For the text-containing cell, return its midpoint in [X, Y] coordinate format. 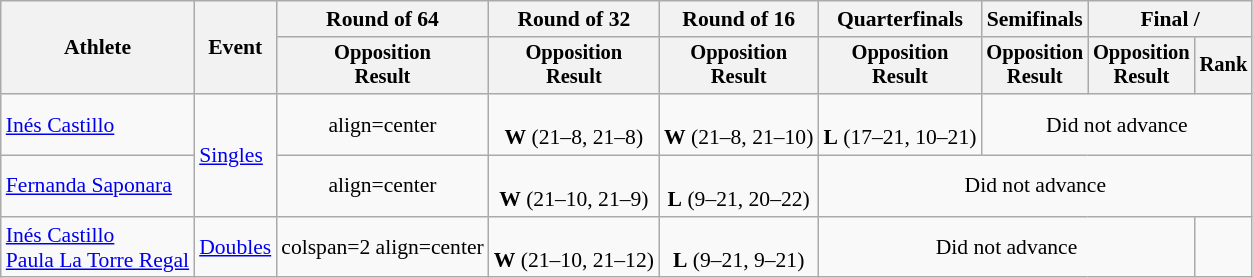
L (9–21, 20–22) [738, 186]
colspan=2 align=center [382, 248]
Round of 32 [574, 19]
Round of 64 [382, 19]
W (21–8, 21–8) [574, 124]
L (17–21, 10–21) [900, 124]
Singles [235, 155]
W (21–10, 21–12) [574, 248]
Fernanda Saponara [98, 186]
Semifinals [1034, 19]
L (9–21, 9–21) [738, 248]
Event [235, 48]
W (21–8, 21–10) [738, 124]
W (21–10, 21–9) [574, 186]
Inés CastilloPaula La Torre Regal [98, 248]
Inés Castillo [98, 124]
Doubles [235, 248]
Athlete [98, 48]
Round of 16 [738, 19]
Rank [1224, 66]
Quarterfinals [900, 19]
Final / [1170, 19]
